Identify which cell holds the provided text, then report its [X, Y] central coordinate. 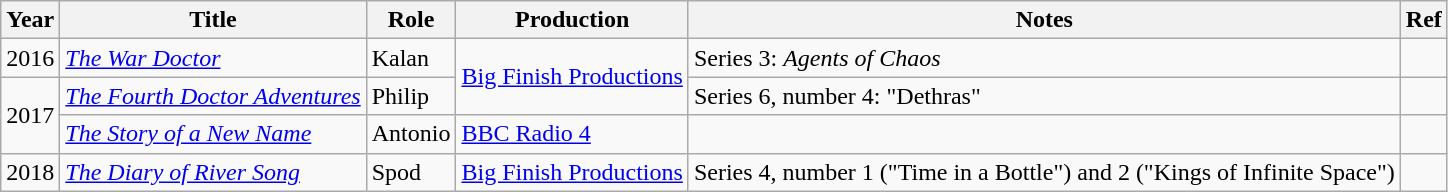
Philip [411, 96]
2017 [30, 115]
The Fourth Doctor Adventures [213, 96]
Title [213, 20]
BBC Radio 4 [572, 134]
Ref [1424, 20]
2016 [30, 58]
Series 3: Agents of Chaos [1044, 58]
Role [411, 20]
2018 [30, 172]
Year [30, 20]
Series 4, number 1 ("Time in a Bottle") and 2 ("Kings of Infinite Space") [1044, 172]
Series 6, number 4: "Dethras" [1044, 96]
Spod [411, 172]
The Story of a New Name [213, 134]
Production [572, 20]
Antonio [411, 134]
The Diary of River Song [213, 172]
The War Doctor [213, 58]
Notes [1044, 20]
Kalan [411, 58]
